Locate the cell with the specified text and output its (x, y) center coordinate. 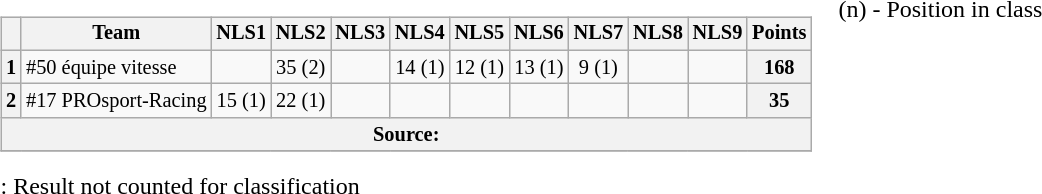
35 (2) (301, 67)
NLS8 (658, 34)
13 (1) (539, 67)
9 (1) (599, 67)
Points (779, 34)
NLS1 (241, 34)
12 (1) (480, 67)
1 (11, 67)
14 (1) (420, 67)
NLS3 (360, 34)
Source: (406, 135)
NLS7 (599, 34)
NLS9 (718, 34)
NLS5 (480, 34)
Team (116, 34)
22 (1) (301, 101)
NLS4 (420, 34)
35 (779, 101)
NLS6 (539, 34)
168 (779, 67)
#50 équipe vitesse (116, 67)
#17 PROsport-Racing (116, 101)
NLS2 (301, 34)
2 (11, 101)
15 (1) (241, 101)
